Search for the cell housing the specified text and yield its (X, Y) center coordinate. 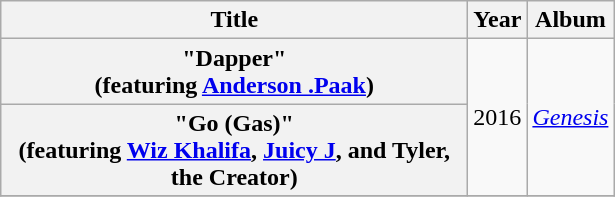
2016 (498, 118)
Genesis (570, 118)
"Go (Gas)" (featuring Wiz Khalifa, Juicy J, and Tyler, the Creator) (234, 150)
"Dapper" (featuring Anderson .Paak) (234, 72)
Album (570, 20)
Title (234, 20)
Year (498, 20)
